Extract the (x, y) coordinate from the center of the cell holding the provided text.  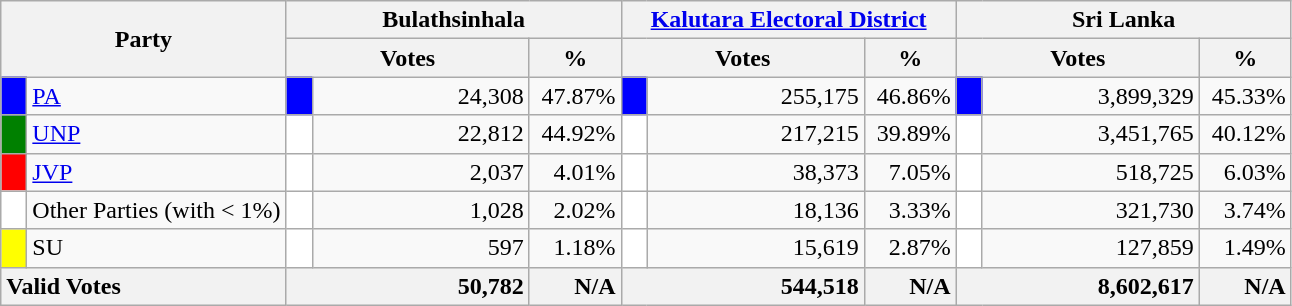
24,308 (420, 96)
544,518 (742, 286)
46.86% (910, 96)
8,602,617 (1078, 286)
217,215 (756, 134)
47.87% (575, 96)
127,859 (1090, 248)
6.03% (1245, 172)
3.33% (910, 210)
2,037 (420, 172)
255,175 (756, 96)
321,730 (1090, 210)
15,619 (756, 248)
3,451,765 (1090, 134)
1,028 (420, 210)
Party (144, 39)
39.89% (910, 134)
UNP (156, 134)
JVP (156, 172)
3.74% (1245, 210)
SU (156, 248)
38,373 (756, 172)
45.33% (1245, 96)
50,782 (408, 286)
1.49% (1245, 248)
18,136 (756, 210)
1.18% (575, 248)
7.05% (910, 172)
597 (420, 248)
4.01% (575, 172)
Sri Lanka (1124, 20)
3,899,329 (1090, 96)
44.92% (575, 134)
PA (156, 96)
22,812 (420, 134)
Kalutara Electoral District (788, 20)
Valid Votes (144, 286)
2.87% (910, 248)
Other Parties (with < 1%) (156, 210)
40.12% (1245, 134)
Bulathsinhala (454, 20)
518,725 (1090, 172)
2.02% (575, 210)
